Return [x, y] of the center of cell containing provided text 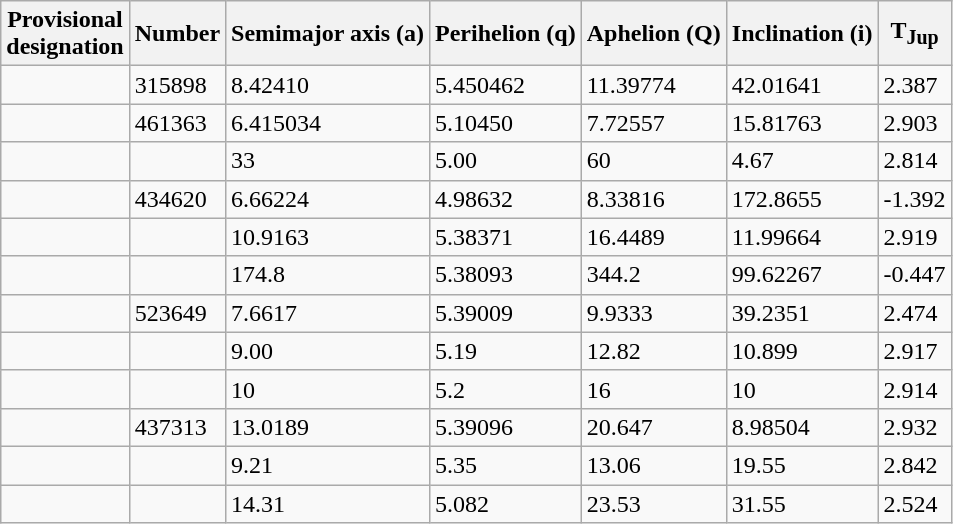
33 [328, 161]
7.6617 [328, 313]
5.082 [506, 503]
13.0189 [328, 427]
5.00 [506, 161]
Perihelion (q) [506, 34]
2.914 [914, 389]
2.387 [914, 85]
4.67 [802, 161]
172.8655 [802, 199]
13.06 [654, 465]
5.2 [506, 389]
19.55 [802, 465]
Number [177, 34]
-0.447 [914, 275]
5.38371 [506, 237]
TJup [914, 34]
Aphelion (Q) [654, 34]
5.10450 [506, 123]
6.415034 [328, 123]
5.19 [506, 351]
31.55 [802, 503]
6.66224 [328, 199]
10.9163 [328, 237]
10.899 [802, 351]
60 [654, 161]
5.35 [506, 465]
Provisionaldesignation [65, 34]
315898 [177, 85]
9.9333 [654, 313]
12.82 [654, 351]
39.2351 [802, 313]
2.524 [914, 503]
2.917 [914, 351]
2.932 [914, 427]
2.919 [914, 237]
344.2 [654, 275]
2.903 [914, 123]
7.72557 [654, 123]
8.33816 [654, 199]
15.81763 [802, 123]
16 [654, 389]
14.31 [328, 503]
8.98504 [802, 427]
461363 [177, 123]
23.53 [654, 503]
99.62267 [802, 275]
4.98632 [506, 199]
42.01641 [802, 85]
11.99664 [802, 237]
16.4489 [654, 237]
11.39774 [654, 85]
5.39009 [506, 313]
434620 [177, 199]
2.842 [914, 465]
Semimajor axis (a) [328, 34]
174.8 [328, 275]
-1.392 [914, 199]
2.814 [914, 161]
5.450462 [506, 85]
5.38093 [506, 275]
Inclination (i) [802, 34]
9.00 [328, 351]
523649 [177, 313]
9.21 [328, 465]
8.42410 [328, 85]
437313 [177, 427]
5.39096 [506, 427]
20.647 [654, 427]
2.474 [914, 313]
